Extract the (X, Y) coordinate from the center of the cell holding the provided text.  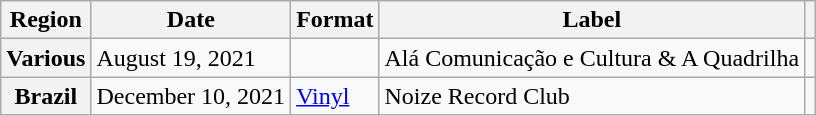
December 10, 2021 (191, 96)
Format (335, 20)
Brazil (46, 96)
Date (191, 20)
Noize Record Club (592, 96)
August 19, 2021 (191, 58)
Vinyl (335, 96)
Label (592, 20)
Region (46, 20)
Various (46, 58)
Alá Comunicação e Cultura & A Quadrilha (592, 58)
